Search for the cell housing the specified text and yield its (X, Y) center coordinate. 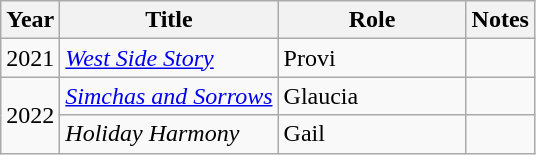
Holiday Harmony (169, 134)
Title (169, 20)
Provi (372, 58)
Role (372, 20)
Gail (372, 134)
Year (30, 20)
Notes (500, 20)
Simchas and Sorrows (169, 96)
2021 (30, 58)
2022 (30, 115)
West Side Story (169, 58)
Glaucia (372, 96)
